Provide the (x, y) coordinate of the cell's center where the given text is located.  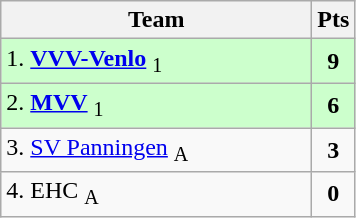
3. SV Panningen A (156, 150)
4. EHC A (156, 194)
Pts (334, 20)
0 (334, 194)
Team (156, 20)
1. VVV-Venlo 1 (156, 61)
2. MVV 1 (156, 105)
3 (334, 150)
6 (334, 105)
9 (334, 61)
